Return (X, Y) of the center of cell containing provided text 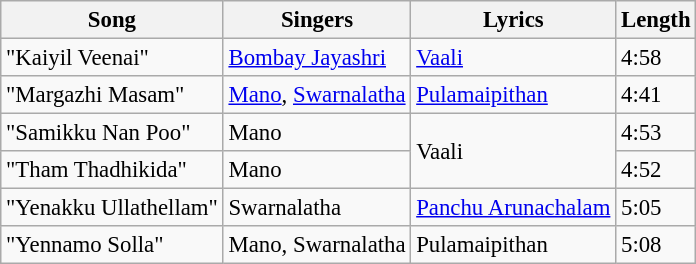
5:08 (656, 245)
Bombay Jayashri (317, 58)
"Kaiyil Veenai" (112, 58)
4:53 (656, 133)
"Margazhi Masam" (112, 95)
4:52 (656, 170)
4:41 (656, 95)
Panchu Arunachalam (514, 208)
Swarnalatha (317, 208)
4:58 (656, 58)
Singers (317, 20)
"Yenakku Ullathellam" (112, 208)
Song (112, 20)
5:05 (656, 208)
"Tham Thadhikida" (112, 170)
Length (656, 20)
"Yennamo Solla" (112, 245)
"Samikku Nan Poo" (112, 133)
Lyrics (514, 20)
